Scan for the cell matching the given text and deliver its (X, Y) coordinate at center. 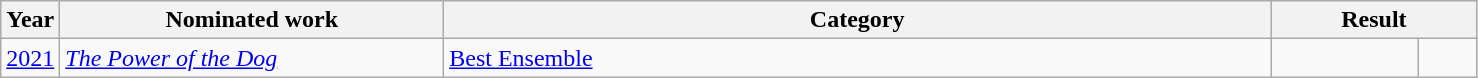
Best Ensemble (858, 58)
Category (858, 20)
Year (30, 20)
2021 (30, 58)
Result (1374, 20)
The Power of the Dog (252, 58)
Nominated work (252, 20)
